Capture the cell that displays the provided text and extract its (X, Y) central coordinate. 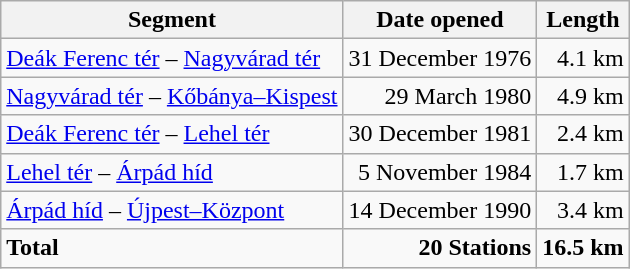
Lehel tér – Árpád híd (172, 172)
16.5 km (583, 248)
20 Stations (440, 248)
Deák Ferenc tér – Nagyvárad tér (172, 58)
30 December 1981 (440, 134)
4.1 km (583, 58)
31 December 1976 (440, 58)
Segment (172, 20)
Nagyvárad tér – Kőbánya–Kispest (172, 96)
Deák Ferenc tér – Lehel tér (172, 134)
4.9 km (583, 96)
5 November 1984 (440, 172)
14 December 1990 (440, 210)
Date opened (440, 20)
29 March 1980 (440, 96)
1.7 km (583, 172)
Total (172, 248)
Length (583, 20)
Árpád híd – Újpest–Központ (172, 210)
3.4 km (583, 210)
2.4 km (583, 134)
